Capture the cell that displays the provided text and extract its [x, y] central coordinate. 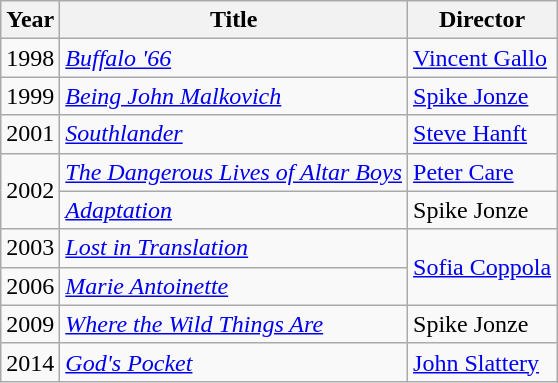
Title [234, 20]
John Slattery [482, 362]
Director [482, 20]
The Dangerous Lives of Altar Boys [234, 172]
God's Pocket [234, 362]
1998 [30, 58]
Sofia Coppola [482, 267]
1999 [30, 96]
2002 [30, 191]
Southlander [234, 134]
Steve Hanft [482, 134]
2006 [30, 286]
Buffalo '66 [234, 58]
Year [30, 20]
Marie Antoinette [234, 286]
Where the Wild Things Are [234, 324]
Lost in Translation [234, 248]
Adaptation [234, 210]
2001 [30, 134]
Peter Care [482, 172]
2014 [30, 362]
Vincent Gallo [482, 58]
2009 [30, 324]
2003 [30, 248]
Being John Malkovich [234, 96]
